Locate the cell with the specified text and output its [X, Y] center coordinate. 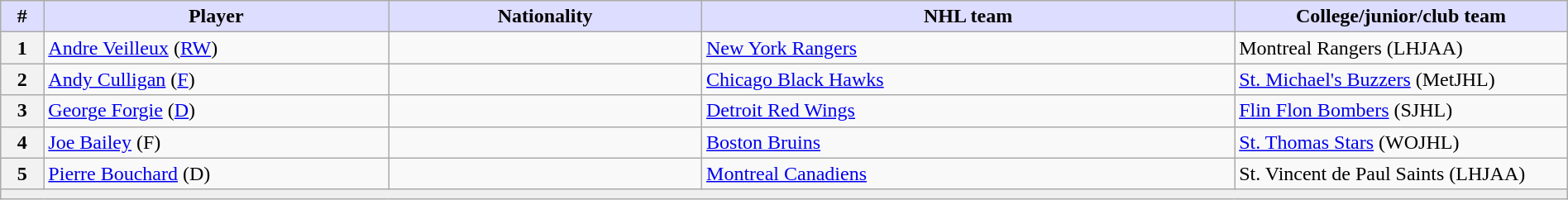
Pierre Bouchard (D) [217, 174]
NHL team [968, 17]
5 [22, 174]
3 [22, 111]
# [22, 17]
Andre Veilleux (RW) [217, 48]
Montreal Canadiens [968, 174]
George Forgie (D) [217, 111]
New York Rangers [968, 48]
Player [217, 17]
St. Vincent de Paul Saints (LHJAA) [1401, 174]
4 [22, 142]
College/junior/club team [1401, 17]
1 [22, 48]
Nationality [546, 17]
Montreal Rangers (LHJAA) [1401, 48]
St. Michael's Buzzers (MetJHL) [1401, 79]
St. Thomas Stars (WOJHL) [1401, 142]
Andy Culligan (F) [217, 79]
Detroit Red Wings [968, 111]
Joe Bailey (F) [217, 142]
Boston Bruins [968, 142]
Chicago Black Hawks [968, 79]
Flin Flon Bombers (SJHL) [1401, 111]
2 [22, 79]
